Return (x, y) of the center of cell containing provided text 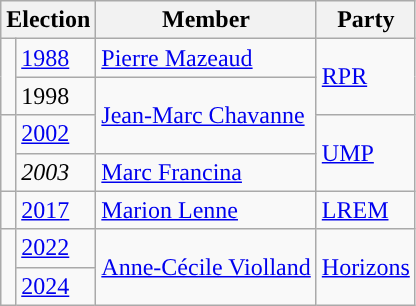
Anne-Cécile Violland (206, 267)
LREM (366, 210)
2017 (56, 210)
Pierre Mazeaud (206, 58)
Marion Lenne (206, 210)
UMP (366, 153)
1988 (56, 58)
2003 (56, 172)
2022 (56, 248)
Horizons (366, 267)
Jean-Marc Chavanne (206, 115)
Party (366, 20)
Election (48, 20)
1998 (56, 96)
2024 (56, 286)
Member (206, 20)
Marc Francina (206, 172)
RPR (366, 77)
2002 (56, 134)
